Return (x, y) of the center of cell containing provided text 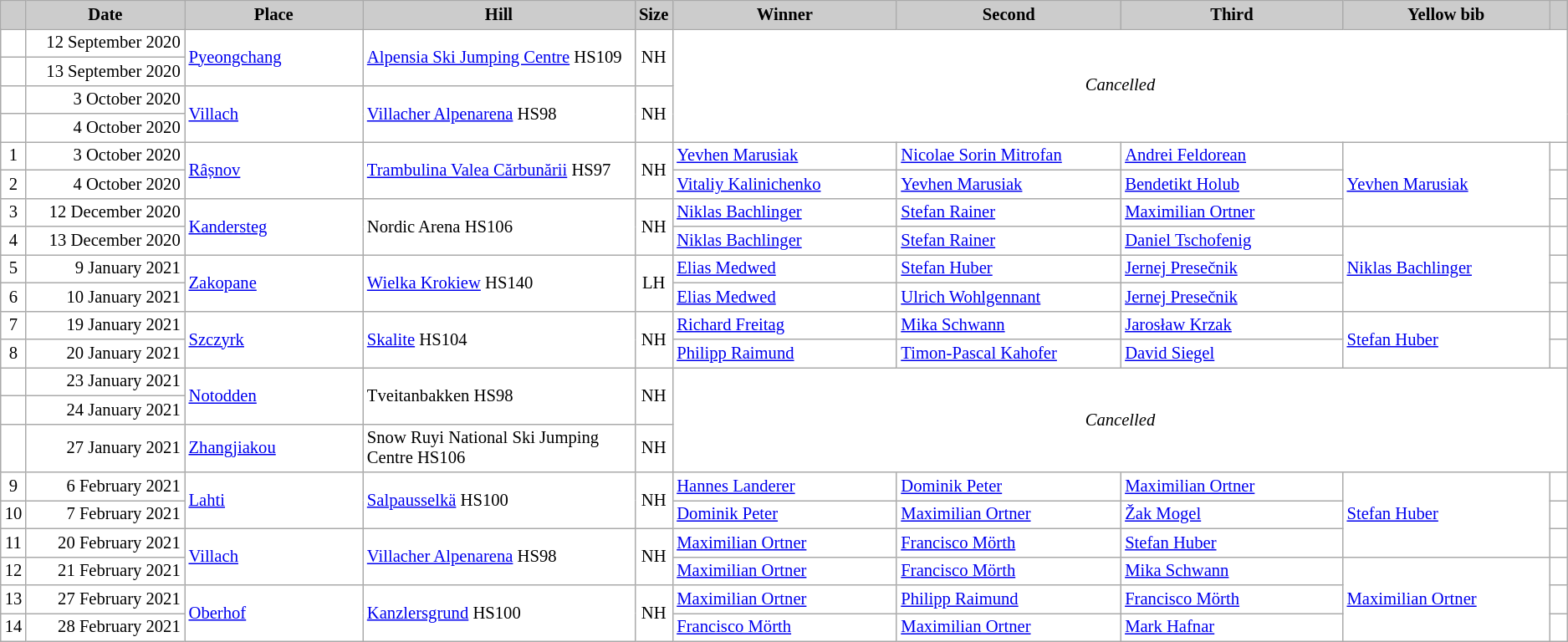
12 September 2020 (105, 43)
Salpausselkä HS100 (498, 500)
Size (654, 14)
27 February 2021 (105, 599)
21 February 2021 (105, 571)
Nicolae Sorin Mitrofan (1009, 155)
1 (13, 155)
14 (13, 627)
12 (13, 571)
19 January 2021 (105, 325)
13 (13, 599)
Pyeongchang (274, 57)
Mark Hafnar (1231, 627)
Tveitanbakken HS98 (498, 395)
Richard Freitag (784, 325)
Zakopane (274, 283)
12 December 2020 (105, 212)
Daniel Tschofenig (1231, 240)
Winner (784, 14)
Hannes Landerer (784, 486)
6 (13, 297)
9 (13, 486)
4 (13, 240)
27 January 2021 (105, 448)
Third (1231, 14)
13 September 2020 (105, 71)
10 January 2021 (105, 297)
Timon-Pascal Kahofer (1009, 354)
5 (13, 268)
Nordic Arena HS106 (498, 227)
20 January 2021 (105, 354)
11 (13, 543)
8 (13, 354)
Ulrich Wohlgennant (1009, 297)
Hill (498, 14)
20 February 2021 (105, 543)
Jarosław Krzak (1231, 325)
David Siegel (1231, 354)
Alpensia Ski Jumping Centre HS109 (498, 57)
10 (13, 514)
Kanzlersgrund HS100 (498, 614)
Trambulina Valea Cărbunării HS97 (498, 170)
23 January 2021 (105, 381)
13 December 2020 (105, 240)
LH (654, 283)
Date (105, 14)
3 (13, 212)
Kandersteg (274, 227)
Bendetikt Holub (1231, 184)
Yellow bib (1447, 14)
Szczyrk (274, 339)
6 February 2021 (105, 486)
9 January 2021 (105, 268)
Žak Mogel (1231, 514)
Snow Ruyi National Ski Jumping Centre HS106 (498, 448)
Wielka Krokiew HS140 (498, 283)
28 February 2021 (105, 627)
2 (13, 184)
Second (1009, 14)
Andrei Feldorean (1231, 155)
Skalite HS104 (498, 339)
Notodden (274, 395)
Râșnov (274, 170)
Lahti (274, 500)
Oberhof (274, 614)
7 February 2021 (105, 514)
24 January 2021 (105, 410)
Vitaliy Kalinichenko (784, 184)
Place (274, 14)
Zhangjiakou (274, 448)
7 (13, 325)
